Detect which cell encompasses the target text, then output its (X, Y) center coordinate. 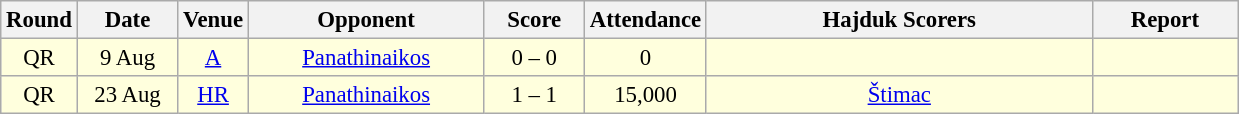
Venue (214, 20)
Attendance (646, 20)
Hajduk Scorers (899, 20)
Opponent (366, 20)
0 – 0 (534, 58)
HR (214, 95)
15,000 (646, 95)
23 Aug (128, 95)
Round (39, 20)
Date (128, 20)
Štimac (899, 95)
9 Aug (128, 58)
Score (534, 20)
1 – 1 (534, 95)
Report (1165, 20)
A (214, 58)
0 (646, 58)
